From the cell containing the given text, extract its center point as (x, y) coordinate. 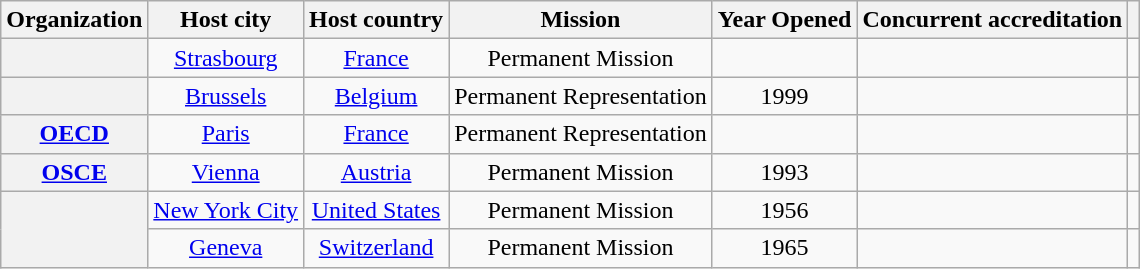
Austria (376, 172)
Host city (226, 20)
Strasbourg (226, 58)
Vienna (226, 172)
Paris (226, 134)
Concurrent accreditation (992, 20)
Switzerland (376, 248)
Belgium (376, 96)
OSCE (74, 172)
1993 (784, 172)
Year Opened (784, 20)
Geneva (226, 248)
Mission (581, 20)
Host country (376, 20)
1956 (784, 210)
1965 (784, 248)
Brussels (226, 96)
New York City (226, 210)
OECD (74, 134)
1999 (784, 96)
Organization (74, 20)
United States (376, 210)
